Determine the (x, y) coordinate at the center of the cell enclosing the given text.  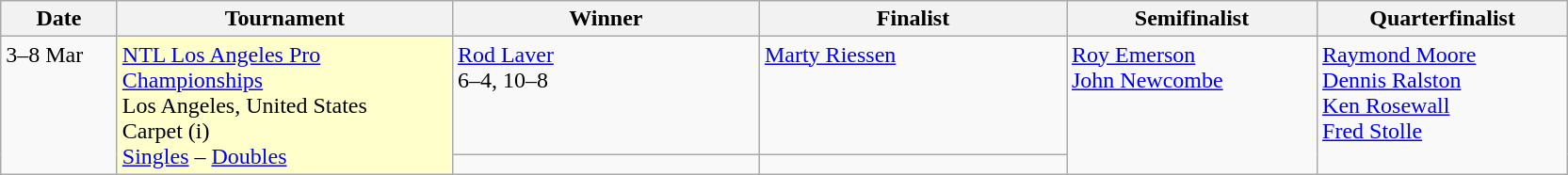
Semifinalist (1191, 19)
Tournament (284, 19)
Winner (606, 19)
Finalist (913, 19)
Marty Riessen (913, 96)
Quarterfinalist (1443, 19)
Date (59, 19)
Raymond Moore Dennis Ralston Ken Rosewall Fred Stolle (1443, 105)
Roy Emerson John Newcombe (1191, 105)
NTL Los Angeles Pro ChampionshipsLos Angeles, United States Carpet (i)Singles – Doubles (284, 105)
3–8 Mar (59, 105)
Rod Laver6–4, 10–8 (606, 96)
